Output the [X, Y] coordinate of the center of the cell containing the given text.  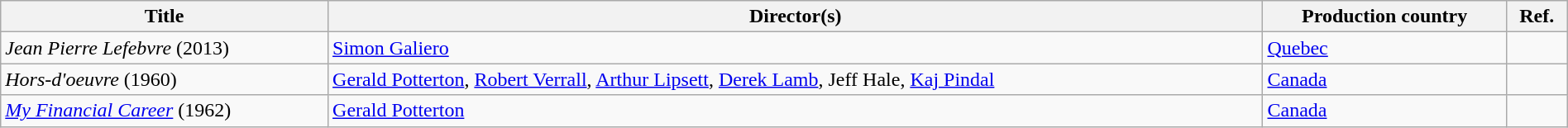
Gerald Potterton, Robert Verrall, Arthur Lipsett, Derek Lamb, Jeff Hale, Kaj Pindal [796, 79]
Jean Pierre Lefebvre (2013) [165, 48]
Director(s) [796, 17]
Title [165, 17]
Gerald Potterton [796, 111]
Ref. [1537, 17]
Hors-d'oeuvre (1960) [165, 79]
My Financial Career (1962) [165, 111]
Simon Galiero [796, 48]
Quebec [1384, 48]
Production country [1384, 17]
